Capture the cell that displays the provided text and extract its (X, Y) central coordinate. 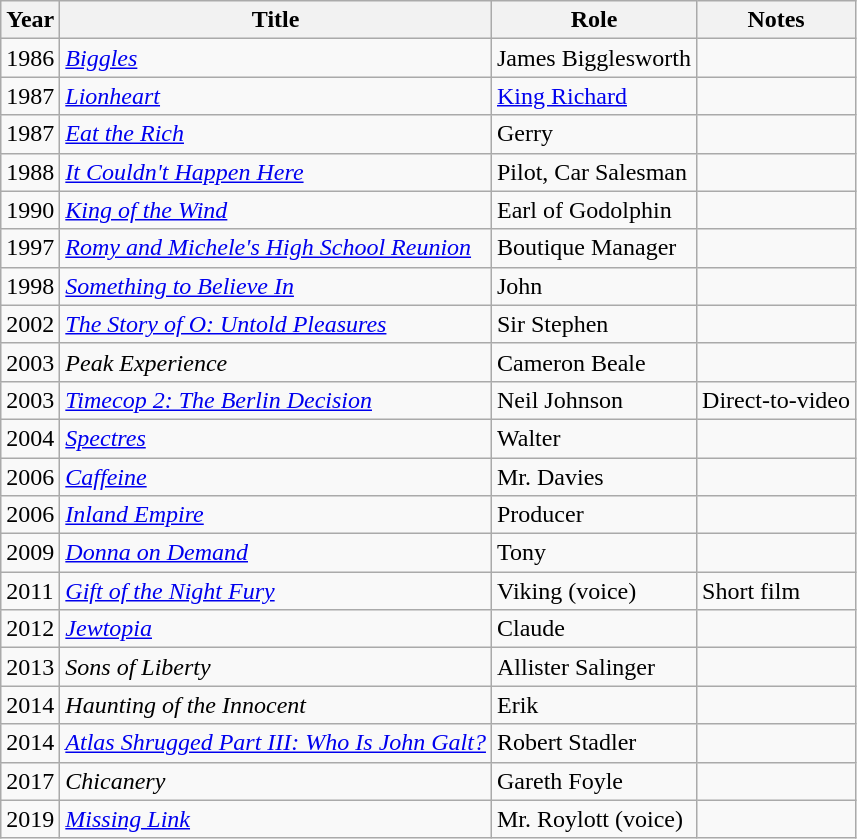
1997 (30, 248)
2004 (30, 438)
Earl of Godolphin (594, 210)
2011 (30, 591)
Eat the Rich (276, 134)
Donna on Demand (276, 553)
It Couldn't Happen Here (276, 172)
Mr. Roylott (voice) (594, 819)
2002 (30, 324)
Inland Empire (276, 515)
1990 (30, 210)
Year (30, 20)
Viking (voice) (594, 591)
Claude (594, 629)
Something to Believe In (276, 286)
Chicanery (276, 781)
Robert Stadler (594, 743)
Missing Link (276, 819)
Boutique Manager (594, 248)
Short film (776, 591)
John (594, 286)
Direct-to-video (776, 400)
Gareth Foyle (594, 781)
King Richard (594, 96)
Neil Johnson (594, 400)
Cameron Beale (594, 362)
Gift of the Night Fury (276, 591)
2013 (30, 667)
Role (594, 20)
Producer (594, 515)
James Bigglesworth (594, 58)
Sons of Liberty (276, 667)
Erik (594, 705)
Jewtopia (276, 629)
Tony (594, 553)
Romy and Michele's High School Reunion (276, 248)
2017 (30, 781)
2009 (30, 553)
2012 (30, 629)
Mr. Davies (594, 477)
Allister Salinger (594, 667)
Atlas Shrugged Part III: Who Is John Galt? (276, 743)
2019 (30, 819)
King of the Wind (276, 210)
Sir Stephen (594, 324)
1988 (30, 172)
Spectres (276, 438)
Timecop 2: The Berlin Decision (276, 400)
Haunting of the Innocent (276, 705)
The Story of O: Untold Pleasures (276, 324)
Notes (776, 20)
1998 (30, 286)
1986 (30, 58)
Biggles (276, 58)
Lionheart (276, 96)
Caffeine (276, 477)
Title (276, 20)
Walter (594, 438)
Peak Experience (276, 362)
Gerry (594, 134)
Pilot, Car Salesman (594, 172)
